Scan for the cell matching the given text and deliver its (x, y) coordinate at center. 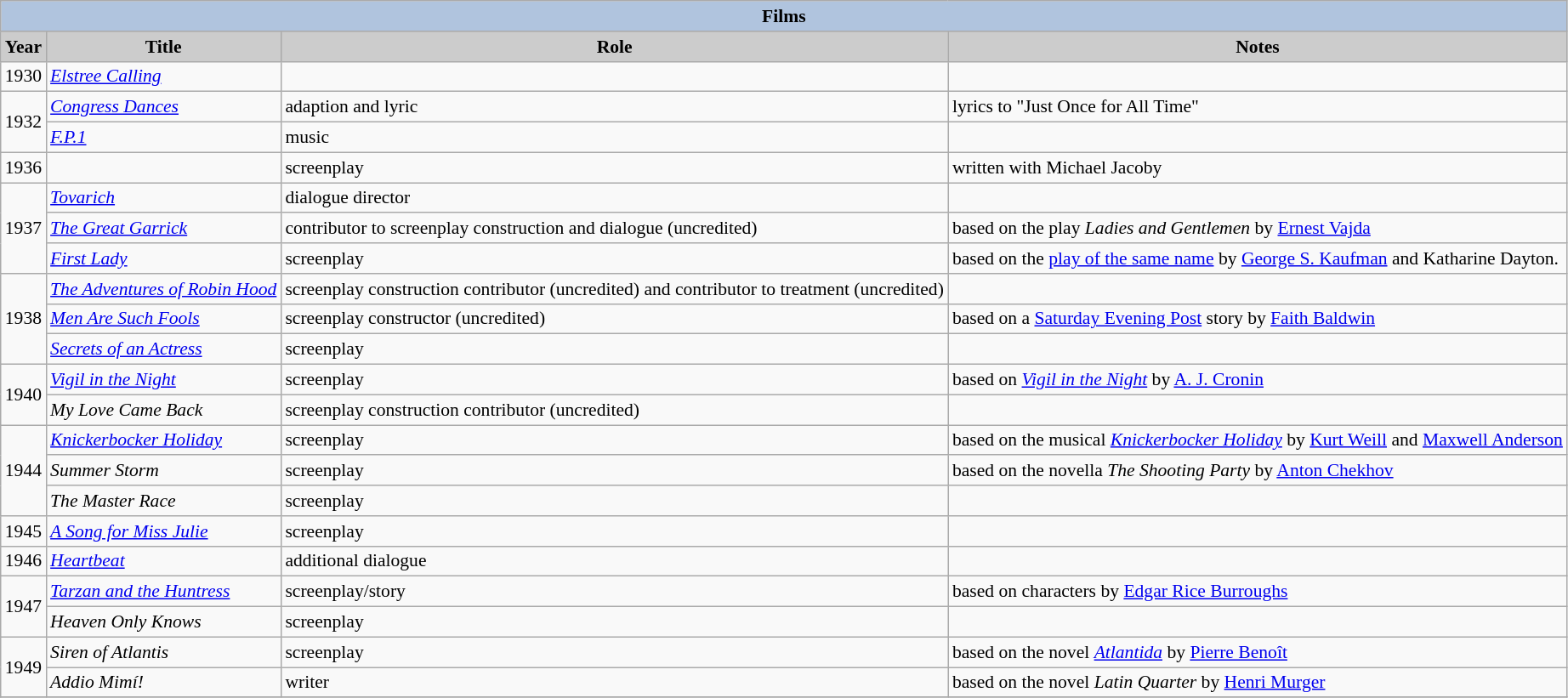
Notes (1258, 47)
Summer Storm (163, 471)
Vigil in the Night (163, 380)
A Song for Miss Julie (163, 531)
based on Vigil in the Night by A. J. Cronin (1258, 380)
1947 (24, 607)
Heartbeat (163, 561)
adaption and lyric (614, 107)
1949 (24, 667)
screenplay constructor (uncredited) (614, 319)
The Adventures of Robin Hood (163, 289)
based on the play of the same name by George S. Kaufman and Katharine Dayton. (1258, 258)
Tarzan and the Huntress (163, 592)
Men Are Such Fools (163, 319)
screenplay/story (614, 592)
The Master Race (163, 501)
The Great Garrick (163, 229)
based on the novel Atlantida by Pierre Benoît (1258, 652)
1937 (24, 228)
based on a Saturday Evening Post story by Faith Baldwin (1258, 319)
based on the novel Latin Quarter by Henri Murger (1258, 683)
lyrics to "Just Once for All Time" (1258, 107)
1938 (24, 320)
1940 (24, 394)
Films (784, 16)
1932 (24, 122)
Secrets of an Actress (163, 349)
Heaven Only Knows (163, 622)
screenplay construction contributor (uncredited) and contributor to treatment (uncredited) (614, 289)
Congress Dances (163, 107)
Knickerbocker Holiday (163, 440)
based on the musical Knickerbocker Holiday by Kurt Weill and Maxwell Anderson (1258, 440)
1946 (24, 561)
music (614, 138)
Addio Mimí! (163, 683)
Siren of Atlantis (163, 652)
Tovarich (163, 198)
dialogue director (614, 198)
Title (163, 47)
written with Michael Jacoby (1258, 167)
writer (614, 683)
based on the play Ladies and Gentlemen by Ernest Vajda (1258, 229)
contributor to screenplay construction and dialogue (uncredited) (614, 229)
screenplay construction contributor (uncredited) (614, 410)
Role (614, 47)
based on the novella The Shooting Party by Anton Chekhov (1258, 471)
1944 (24, 471)
F.P.1 (163, 138)
based on characters by Edgar Rice Burroughs (1258, 592)
My Love Came Back (163, 410)
1936 (24, 167)
Elstree Calling (163, 77)
First Lady (163, 258)
additional dialogue (614, 561)
Year (24, 47)
1945 (24, 531)
1930 (24, 77)
